Determine the (x, y) coordinate at the center of the cell enclosing the given text.  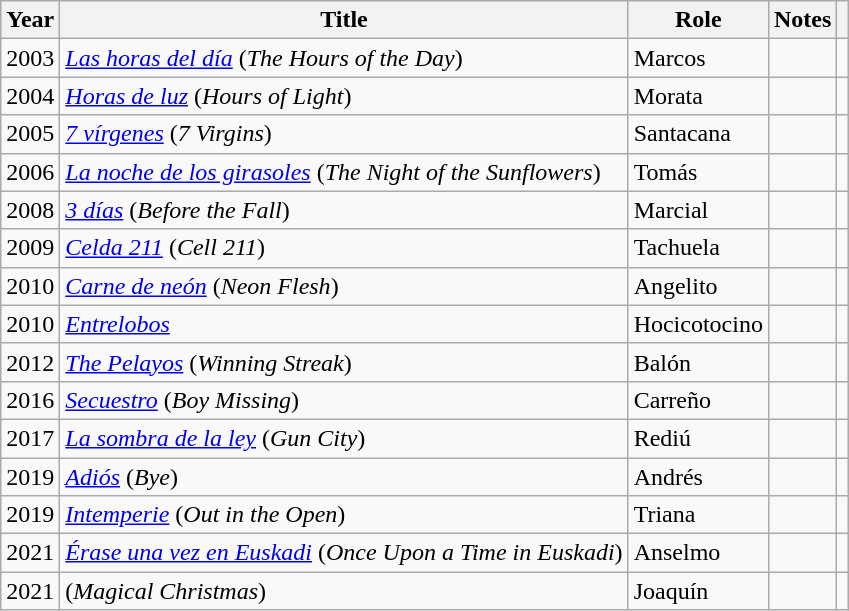
2012 (30, 362)
2008 (30, 210)
2006 (30, 172)
Andrés (698, 477)
Morata (698, 96)
The Pelayos (Winning Streak) (344, 362)
Title (344, 20)
Marcial (698, 210)
La noche de los girasoles (The Night of the Sunflowers) (344, 172)
Balón (698, 362)
Celda 211 (Cell 211) (344, 248)
Anselmo (698, 553)
Tachuela (698, 248)
Rediú (698, 438)
Year (30, 20)
2004 (30, 96)
Hocicotocino (698, 324)
Entrelobos (344, 324)
2005 (30, 134)
Triana (698, 515)
(Magical Christmas) (344, 591)
3 días (Before the Fall) (344, 210)
Role (698, 20)
Joaquín (698, 591)
7 vírgenes (7 Virgins) (344, 134)
Santacana (698, 134)
Secuestro (Boy Missing) (344, 400)
Adiós (Bye) (344, 477)
Carreño (698, 400)
2003 (30, 58)
Las horas del día (The Hours of the Day) (344, 58)
2017 (30, 438)
Angelito (698, 286)
Notes (802, 20)
Horas de luz (Hours of Light) (344, 96)
Carne de neón (Neon Flesh) (344, 286)
2016 (30, 400)
Érase una vez en Euskadi (Once Upon a Time in Euskadi) (344, 553)
Marcos (698, 58)
2009 (30, 248)
Tomás (698, 172)
Intemperie (Out in the Open) (344, 515)
La sombra de la ley (Gun City) (344, 438)
